Pinpoint the cell where the given text exists, returning its [X, Y] midpoint coordinate. 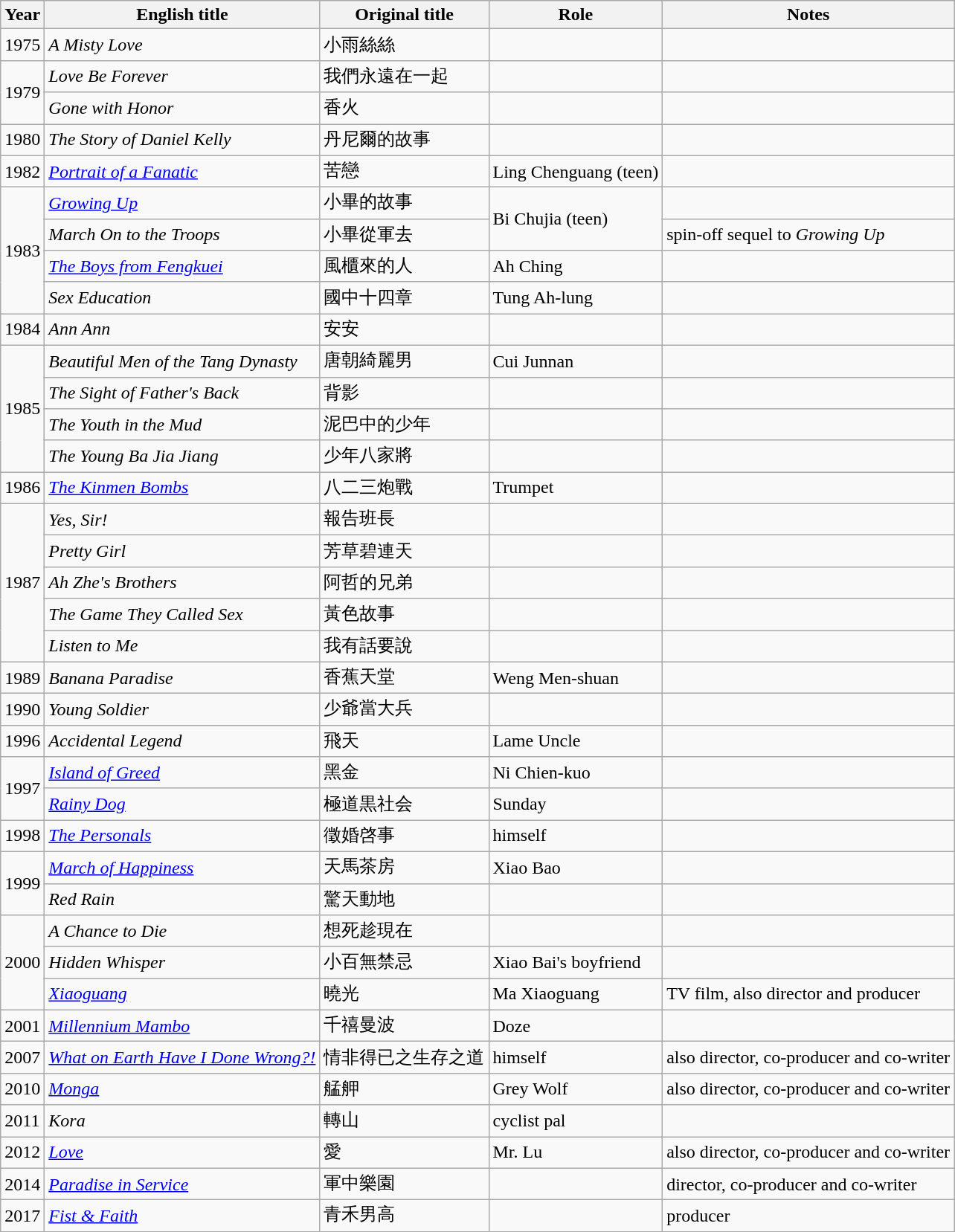
丹尼爾的故事 [405, 140]
1983 [22, 251]
Millennium Mambo [182, 1026]
Gone with Honor [182, 109]
1997 [22, 788]
Trumpet [576, 488]
驚天動地 [405, 900]
香蕉天堂 [405, 678]
1999 [22, 883]
2007 [22, 1057]
Love Be Forever [182, 76]
Bi Chujia (teen) [576, 219]
1998 [22, 836]
情非得已之生存之道 [405, 1057]
The Game They Called Sex [182, 614]
轉山 [405, 1121]
A Misty Love [182, 45]
The Kinmen Bombs [182, 488]
1986 [22, 488]
2000 [22, 963]
Ah Ching [576, 266]
Grey Wolf [576, 1089]
2010 [22, 1089]
Red Rain [182, 900]
Mr. Lu [576, 1152]
The Personals [182, 836]
Accidental Legend [182, 741]
唐朝綺麗男 [405, 361]
The Sight of Father's Back [182, 393]
Monga [182, 1089]
Beautiful Men of the Tang Dynasty [182, 361]
English title [182, 15]
director, co-producer and co-writer [808, 1184]
spin-off sequel to Growing Up [808, 235]
Xiaoguang [182, 995]
飛天 [405, 741]
想死趁現在 [405, 931]
Love [182, 1152]
八二三炮戰 [405, 488]
我們永遠在一起 [405, 76]
1989 [22, 678]
風櫃來的人 [405, 266]
小畢從軍去 [405, 235]
Cui Junnan [576, 361]
少爺當大兵 [405, 709]
黃色故事 [405, 614]
Hidden Whisper [182, 962]
艋舺 [405, 1089]
March On to the Troops [182, 235]
1984 [22, 330]
Rainy Dog [182, 804]
cyclist pal [576, 1121]
1979 [22, 92]
少年八家將 [405, 457]
Ma Xiaoguang [576, 995]
Lame Uncle [576, 741]
報告班長 [405, 519]
極道黒社会 [405, 804]
天馬茶房 [405, 867]
青禾男高 [405, 1216]
Original title [405, 15]
1975 [22, 45]
Notes [808, 15]
小雨絲絲 [405, 45]
Growing Up [182, 204]
阿哲的兄弟 [405, 583]
1990 [22, 709]
The Boys from Fengkuei [182, 266]
軍中樂園 [405, 1184]
The Young Ba Jia Jiang [182, 457]
Paradise in Service [182, 1184]
曉光 [405, 995]
What on Earth Have I Done Wrong?! [182, 1057]
香火 [405, 109]
黑金 [405, 773]
1987 [22, 583]
1982 [22, 171]
The Youth in the Mud [182, 425]
A Chance to Die [182, 931]
苦戀 [405, 171]
Portrait of a Fanatic [182, 171]
Xiao Bao [576, 867]
Island of Greed [182, 773]
千禧曼波 [405, 1026]
Ling Chenguang (teen) [576, 171]
2014 [22, 1184]
2011 [22, 1121]
泥巴中的少年 [405, 425]
Xiao Bai's boyfriend [576, 962]
2012 [22, 1152]
1996 [22, 741]
背影 [405, 393]
Sunday [576, 804]
The Story of Daniel Kelly [182, 140]
國中十四章 [405, 297]
1985 [22, 408]
Yes, Sir! [182, 519]
producer [808, 1216]
Role [576, 15]
Young Soldier [182, 709]
愛 [405, 1152]
我有話要說 [405, 647]
1980 [22, 140]
小畢的故事 [405, 204]
Weng Men-shuan [576, 678]
Banana Paradise [182, 678]
Year [22, 15]
芳草碧連天 [405, 552]
March of Happiness [182, 867]
Doze [576, 1026]
Sex Education [182, 297]
Fist & Faith [182, 1216]
2001 [22, 1026]
Kora [182, 1121]
Ah Zhe's Brothers [182, 583]
安安 [405, 330]
Ni Chien-kuo [576, 773]
2017 [22, 1216]
Ann Ann [182, 330]
小百無禁忌 [405, 962]
Tung Ah-lung [576, 297]
TV film, also director and producer [808, 995]
Pretty Girl [182, 552]
徵婚啓事 [405, 836]
Listen to Me [182, 647]
